Search for the cell housing the specified text and yield its [x, y] center coordinate. 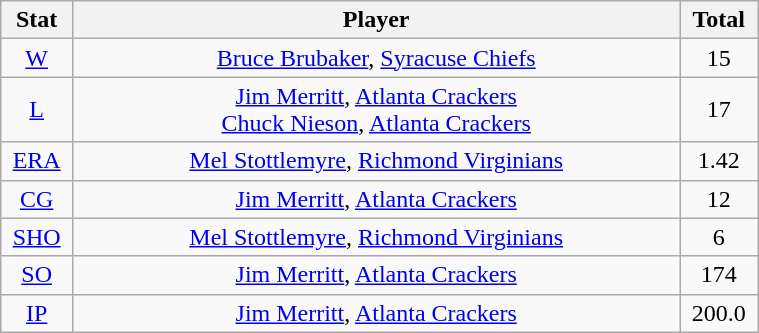
W [37, 58]
SO [37, 275]
L [37, 110]
IP [37, 313]
6 [719, 237]
15 [719, 58]
Bruce Brubaker, Syracuse Chiefs [376, 58]
200.0 [719, 313]
Jim Merritt, Atlanta Crackers Chuck Nieson, Atlanta Crackers [376, 110]
ERA [37, 161]
Stat [37, 20]
SHO [37, 237]
17 [719, 110]
CG [37, 199]
174 [719, 275]
12 [719, 199]
1.42 [719, 161]
Total [719, 20]
Player [376, 20]
